Pinpoint the cell where the given text exists, returning its (X, Y) midpoint coordinate. 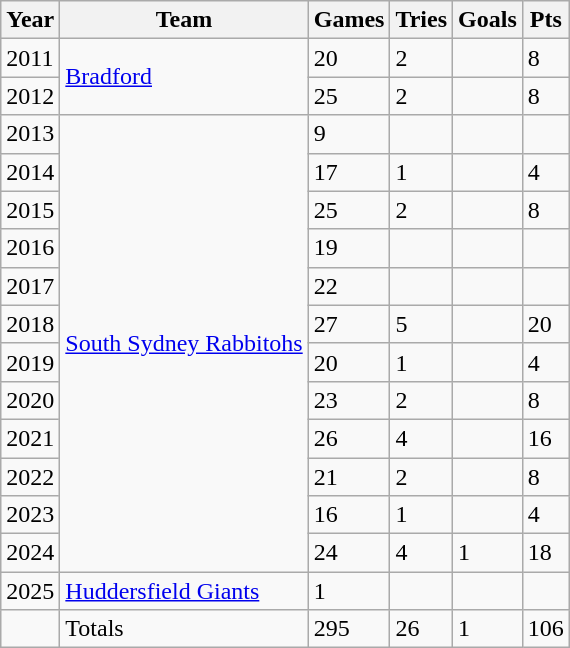
2018 (30, 324)
2024 (30, 553)
106 (546, 629)
295 (349, 629)
17 (349, 172)
Team (184, 20)
2015 (30, 210)
27 (349, 324)
24 (349, 553)
2012 (30, 96)
2017 (30, 286)
2021 (30, 438)
South Sydney Rabbitohs (184, 344)
2013 (30, 134)
2014 (30, 172)
2016 (30, 248)
2019 (30, 362)
2023 (30, 515)
5 (422, 324)
Bradford (184, 77)
Games (349, 20)
9 (349, 134)
Totals (184, 629)
Huddersfield Giants (184, 591)
21 (349, 477)
Goals (488, 20)
2025 (30, 591)
2022 (30, 477)
Year (30, 20)
Pts (546, 20)
19 (349, 248)
Tries (422, 20)
23 (349, 400)
2011 (30, 58)
18 (546, 553)
2020 (30, 400)
22 (349, 286)
